Provide the [x, y] coordinate of the cell's center where the given text is located.  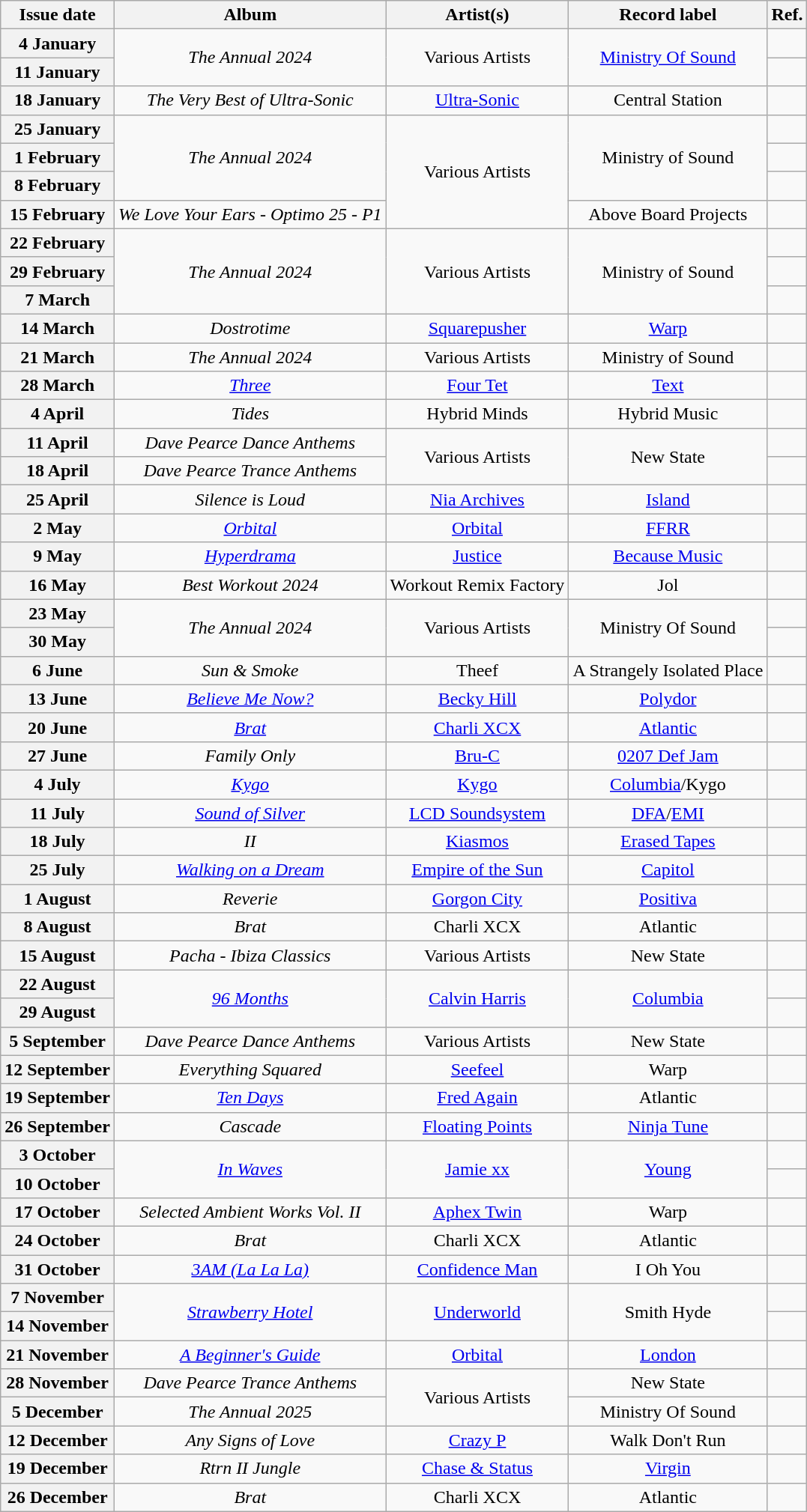
Everything Squared [250, 1069]
Virgin [668, 1469]
28 November [58, 1383]
Erased Tapes [668, 842]
Ultra-Sonic [477, 100]
Confidence Man [477, 1269]
25 April [58, 500]
15 February [58, 214]
Gorgon City [477, 899]
1 February [58, 157]
Squarepusher [477, 328]
3 October [58, 1155]
30 May [58, 642]
I Oh You [668, 1269]
Three [250, 386]
Central Station [668, 100]
Rtrn II Jungle [250, 1469]
Text [668, 386]
15 August [58, 956]
Nia Archives [477, 500]
29 August [58, 1012]
29 February [58, 271]
Columbia/Kygo [668, 784]
The Very Best of Ultra-Sonic [250, 100]
Pacha - Ibiza Classics [250, 956]
Reverie [250, 899]
96 Months [250, 998]
Best Workout 2024 [250, 585]
Artist(s) [477, 15]
Becky Hill [477, 699]
27 June [58, 756]
Ten Days [250, 1098]
14 November [58, 1326]
Columbia [668, 998]
Seefeel [477, 1069]
Selected Ambient Works Vol. II [250, 1212]
25 January [58, 129]
Island [668, 500]
Bru-C [477, 756]
Issue date [58, 15]
London [668, 1355]
5 September [58, 1041]
Crazy P [477, 1440]
8 August [58, 927]
19 September [58, 1098]
Album [250, 15]
Family Only [250, 756]
31 October [58, 1269]
21 November [58, 1355]
Jamie xx [477, 1169]
0207 Def Jam [668, 756]
Walking on a Dream [250, 870]
5 December [58, 1412]
Justice [477, 556]
Polydor [668, 699]
We Love Your Ears - Optimo 25 - P1 [250, 214]
12 September [58, 1069]
Believe Me Now? [250, 699]
11 January [58, 72]
FFRR [668, 528]
Floating Points [477, 1126]
7 November [58, 1298]
8 February [58, 186]
19 December [58, 1469]
21 March [58, 357]
Capitol [668, 870]
Sound of Silver [250, 813]
10 October [58, 1183]
Hybrid Minds [477, 414]
18 January [58, 100]
1 August [58, 899]
Workout Remix Factory [477, 585]
Tides [250, 414]
18 April [58, 471]
26 December [58, 1497]
22 August [58, 984]
Sun & Smoke [250, 670]
Cascade [250, 1126]
Silence is Loud [250, 500]
Walk Don't Run [668, 1440]
26 September [58, 1126]
4 January [58, 43]
Empire of the Sun [477, 870]
7 March [58, 300]
Record label [668, 15]
Above Board Projects [668, 214]
A Strangely Isolated Place [668, 670]
25 July [58, 870]
Jol [668, 585]
Positiva [668, 899]
Strawberry Hotel [250, 1312]
Because Music [668, 556]
LCD Soundsystem [477, 813]
17 October [58, 1212]
Calvin Harris [477, 998]
28 March [58, 386]
16 May [58, 585]
24 October [58, 1240]
The Annual 2025 [250, 1412]
Any Signs of Love [250, 1440]
20 June [58, 727]
Chase & Status [477, 1469]
Smith Hyde [668, 1312]
2 May [58, 528]
Young [668, 1169]
Ninja Tune [668, 1126]
Dostrotime [250, 328]
Hybrid Music [668, 414]
In Waves [250, 1169]
Theef [477, 670]
9 May [58, 556]
4 July [58, 784]
Hyperdrama [250, 556]
4 April [58, 414]
Ref. [787, 15]
11 April [58, 443]
6 June [58, 670]
Kiasmos [477, 842]
22 February [58, 243]
II [250, 842]
14 March [58, 328]
Four Tet [477, 386]
11 July [58, 813]
12 December [58, 1440]
18 July [58, 842]
DFA/EMI [668, 813]
3AM (La La La) [250, 1269]
Fred Again [477, 1098]
A Beginner's Guide [250, 1355]
13 June [58, 699]
Aphex Twin [477, 1212]
Underworld [477, 1312]
23 May [58, 613]
